Identify which cell holds the provided text, then report its (x, y) central coordinate. 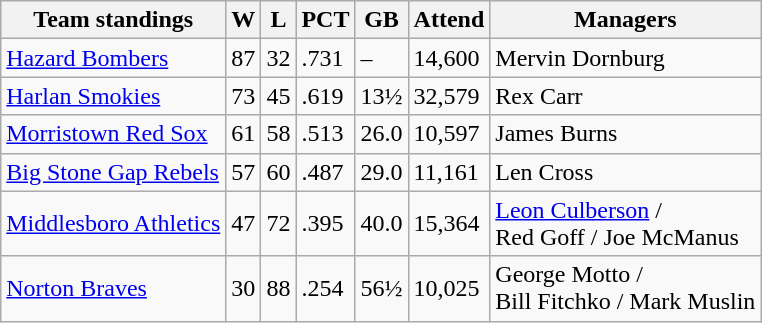
Middlesboro Athletics (114, 224)
Managers (626, 20)
11,161 (449, 172)
32 (278, 58)
– (382, 58)
Big Stone Gap Rebels (114, 172)
Harlan Smokies (114, 96)
W (244, 20)
10,597 (449, 134)
15,364 (449, 224)
L (278, 20)
Attend (449, 20)
60 (278, 172)
Mervin Dornburg (626, 58)
James Burns (626, 134)
72 (278, 224)
.254 (326, 288)
Rex Carr (626, 96)
Hazard Bombers (114, 58)
32,579 (449, 96)
.395 (326, 224)
40.0 (382, 224)
George Motto /Bill Fitchko / Mark Muslin (626, 288)
61 (244, 134)
10,025 (449, 288)
13½ (382, 96)
Norton Braves (114, 288)
30 (244, 288)
Team standings (114, 20)
88 (278, 288)
26.0 (382, 134)
47 (244, 224)
73 (244, 96)
.487 (326, 172)
PCT (326, 20)
.513 (326, 134)
.619 (326, 96)
Len Cross (626, 172)
87 (244, 58)
.731 (326, 58)
29.0 (382, 172)
45 (278, 96)
14,600 (449, 58)
56½ (382, 288)
Morristown Red Sox (114, 134)
57 (244, 172)
GB (382, 20)
58 (278, 134)
Leon Culberson / Red Goff / Joe McManus (626, 224)
